Detect which cell encompasses the target text, then output its (X, Y) center coordinate. 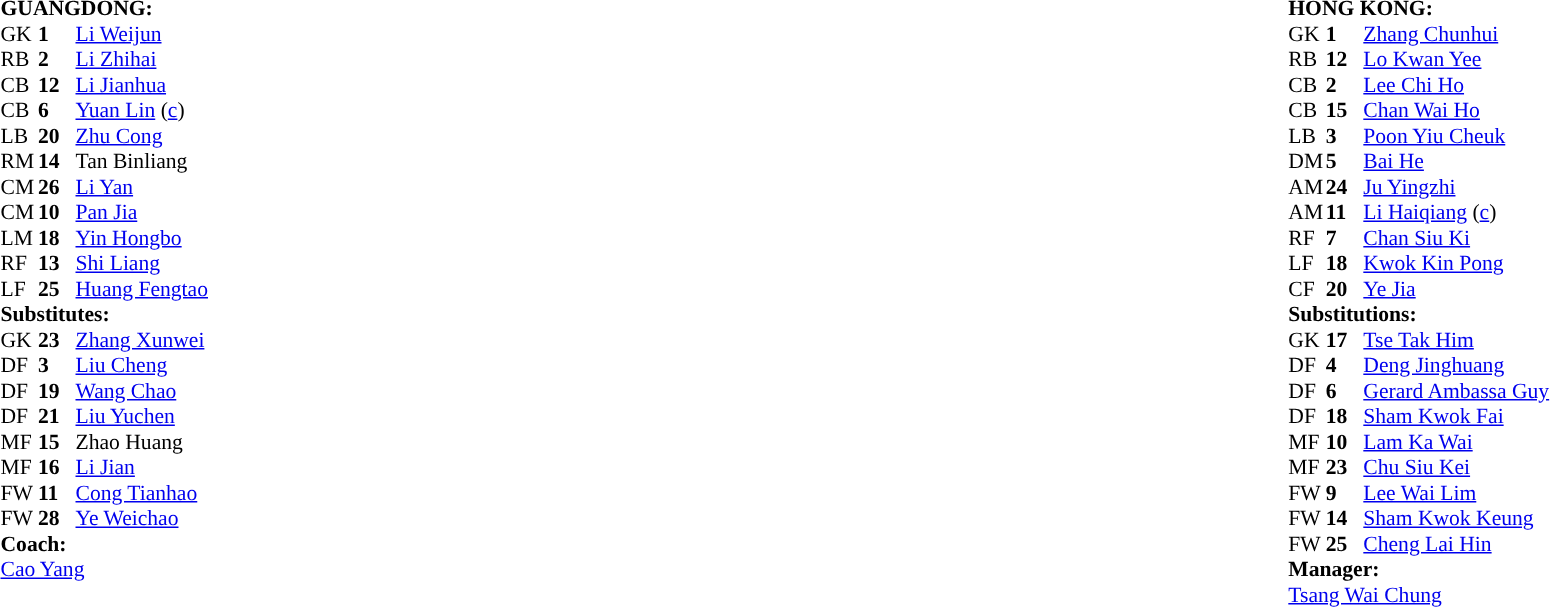
Sham Kwok Keung (1456, 519)
Zhang Xunwei (142, 340)
Coach: (104, 544)
DM (1307, 161)
Lee Wai Lim (1456, 493)
Cheng Lai Hin (1456, 544)
19 (57, 391)
Chan Wai Ho (1456, 111)
Tan Binliang (142, 161)
Kwok Kin Pong (1456, 263)
Sham Kwok Fai (1456, 417)
Lam Ka Wai (1456, 442)
Zhang Chunhui (1456, 34)
Pan Jia (142, 213)
RM (19, 161)
Li Weijun (142, 34)
Huang Fengtao (142, 289)
CF (1307, 289)
Lee Chi Ho (1456, 85)
Poon Yiu Cheuk (1456, 136)
21 (57, 417)
Deng Jinghuang (1456, 365)
24 (1345, 187)
17 (1345, 340)
LM (19, 238)
Bai He (1456, 161)
Manager: (1418, 569)
Zhu Cong (142, 136)
Li Zhihai (142, 59)
Substitutions: (1418, 315)
16 (57, 467)
Liu Cheng (142, 365)
Li Haiqiang (c) (1456, 213)
Li Jian (142, 467)
Li Jianhua (142, 85)
Lo Kwan Yee (1456, 59)
7 (1345, 238)
Gerard Ambassa Guy (1456, 391)
26 (57, 187)
Ye Weichao (142, 519)
Chu Siu Kei (1456, 467)
28 (57, 519)
Ye Jia (1456, 289)
Tse Tak Him (1456, 340)
Cong Tianhao (142, 493)
5 (1345, 161)
Liu Yuchen (142, 417)
Cao Yang (104, 569)
Zhao Huang (142, 442)
Li Yan (142, 187)
Chan Siu Ki (1456, 238)
4 (1345, 365)
Yuan Lin (c) (142, 111)
9 (1345, 493)
Yin Hongbo (142, 238)
Ju Yingzhi (1456, 187)
13 (57, 263)
Wang Chao (142, 391)
Substitutes: (104, 315)
Shi Liang (142, 263)
